Return the [x, y] coordinate for the center point of the cell that contains the specified text.  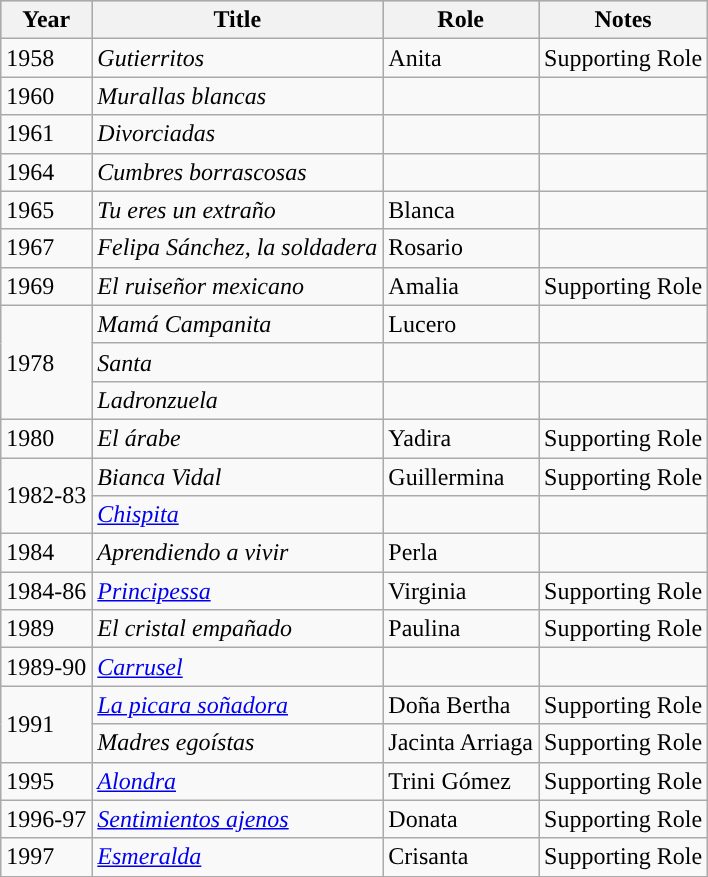
Title [238, 20]
Guillermina [461, 477]
Role [461, 20]
Murallas blancas [238, 96]
1997 [46, 857]
Doña Bertha [461, 705]
Chispita [238, 515]
1982-83 [46, 496]
Divorciadas [238, 134]
1960 [46, 96]
Sentimientos ajenos [238, 819]
Alondra [238, 781]
Year [46, 20]
Mamá Campanita [238, 324]
Jacinta Arriaga [461, 743]
Ladronzuela [238, 400]
Perla [461, 553]
Trini Gómez [461, 781]
El ruiseñor mexicano [238, 286]
1961 [46, 134]
Yadira [461, 438]
Rosario [461, 248]
1964 [46, 172]
La picara soñadora [238, 705]
El árabe [238, 438]
Virginia [461, 591]
1996-97 [46, 819]
Madres egoístas [238, 743]
Paulina [461, 629]
1980 [46, 438]
Aprendiendo a vivir [238, 553]
Santa [238, 362]
1965 [46, 210]
Donata [461, 819]
1989-90 [46, 667]
1984-86 [46, 591]
Bianca Vidal [238, 477]
1995 [46, 781]
1967 [46, 248]
1978 [46, 362]
Notes [622, 20]
El cristal empañado [238, 629]
Lucero [461, 324]
Carrusel [238, 667]
Principessa [238, 591]
Crisanta [461, 857]
Gutierritos [238, 58]
Amalia [461, 286]
Tu eres un extraño [238, 210]
Felipa Sánchez, la soldadera [238, 248]
Blanca [461, 210]
1969 [46, 286]
1984 [46, 553]
1958 [46, 58]
1989 [46, 629]
1991 [46, 724]
Esmeralda [238, 857]
Anita [461, 58]
Cumbres borrascosas [238, 172]
